Provide the (X, Y) coordinate of the cell's center where the given text is located.  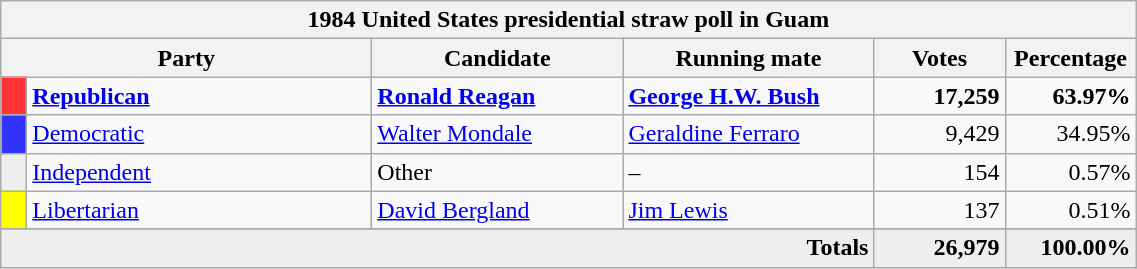
1984 United States presidential straw poll in Guam (568, 20)
Geraldine Ferraro (748, 134)
George H.W. Bush (748, 96)
100.00% (1070, 248)
Republican (200, 96)
Party (186, 58)
Ronald Reagan (498, 96)
137 (940, 210)
Votes (940, 58)
Jim Lewis (748, 210)
Candidate (498, 58)
Democratic (200, 134)
– (748, 172)
Libertarian (200, 210)
Other (498, 172)
Independent (200, 172)
9,429 (940, 134)
63.97% (1070, 96)
Totals (438, 248)
154 (940, 172)
Running mate (748, 58)
26,979 (940, 248)
0.51% (1070, 210)
David Bergland (498, 210)
34.95% (1070, 134)
Walter Mondale (498, 134)
Percentage (1070, 58)
0.57% (1070, 172)
17,259 (940, 96)
